Detect which cell encompasses the target text, then output its (X, Y) center coordinate. 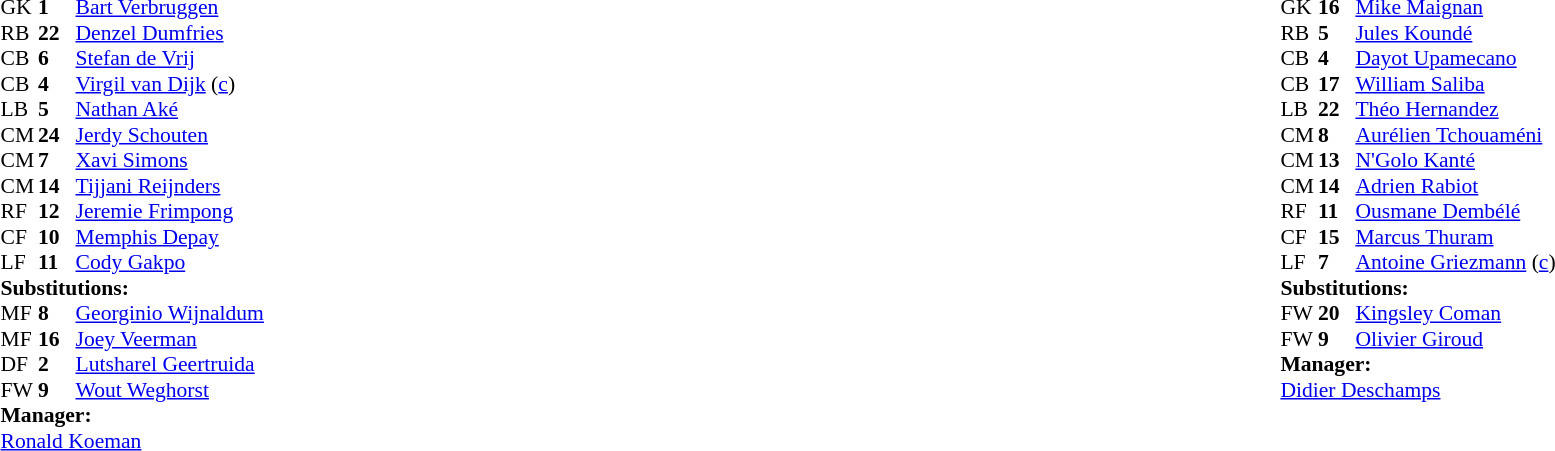
Ousmane Dembélé (1455, 211)
2 (57, 365)
24 (57, 135)
Jerdy Schouten (170, 135)
Adrien Rabiot (1455, 186)
Aurélien Tchouaméni (1455, 135)
Wout Weghorst (170, 390)
16 (57, 339)
Memphis Depay (170, 237)
N'Golo Kanté (1455, 161)
Kingsley Coman (1455, 313)
Virgil van Dijk (c) (170, 84)
Olivier Giroud (1455, 339)
Antoine Griezmann (c) (1455, 263)
12 (57, 211)
Joey Veerman (170, 339)
10 (57, 237)
13 (1337, 161)
Didier Deschamps (1418, 390)
Denzel Dumfries (170, 33)
DF (19, 365)
Cody Gakpo (170, 263)
17 (1337, 84)
Marcus Thuram (1455, 237)
15 (1337, 237)
Tijjani Reijnders (170, 186)
20 (1337, 313)
Dayot Upamecano (1455, 59)
Nathan Aké (170, 109)
Stefan de Vrij (170, 59)
Jules Koundé (1455, 33)
William Saliba (1455, 84)
Jeremie Frimpong (170, 211)
Georginio Wijnaldum (170, 313)
Xavi Simons (170, 161)
6 (57, 59)
Théo Hernandez (1455, 109)
Lutsharel Geertruida (170, 365)
